Provide the [X, Y] coordinate of the cell's center where the given text is located.  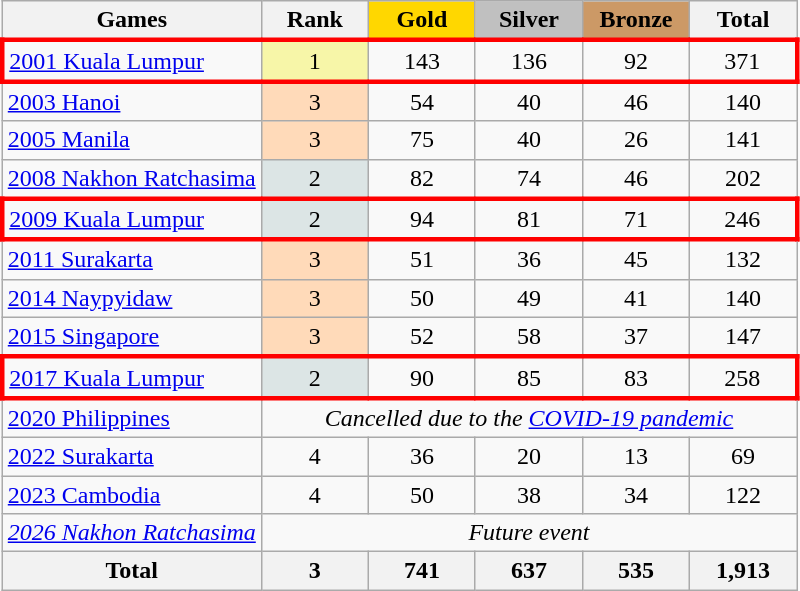
637 [528, 571]
2020 Philippines [132, 418]
2023 Cambodia [132, 495]
2005 Manila [132, 140]
Gold [422, 21]
82 [422, 179]
202 [744, 179]
122 [744, 495]
74 [528, 179]
Silver [528, 21]
94 [422, 220]
371 [744, 60]
13 [636, 456]
92 [636, 60]
Cancelled due to the COVID-19 pandemic [528, 418]
2008 Nakhon Ratchasima [132, 179]
Bronze [636, 21]
45 [636, 260]
2015 Singapore [132, 337]
49 [528, 298]
81 [528, 220]
741 [422, 571]
2026 Nakhon Ratchasima [132, 533]
51 [422, 260]
34 [636, 495]
Rank [314, 21]
Future event [528, 533]
38 [528, 495]
54 [422, 101]
535 [636, 571]
132 [744, 260]
258 [744, 378]
26 [636, 140]
90 [422, 378]
58 [528, 337]
Games [132, 21]
20 [528, 456]
75 [422, 140]
2009 Kuala Lumpur [132, 220]
83 [636, 378]
2003 Hanoi [132, 101]
2017 Kuala Lumpur [132, 378]
71 [636, 220]
1 [314, 60]
147 [744, 337]
136 [528, 60]
141 [744, 140]
41 [636, 298]
37 [636, 337]
52 [422, 337]
2011 Surakarta [132, 260]
2022 Surakarta [132, 456]
2014 Naypyidaw [132, 298]
85 [528, 378]
2001 Kuala Lumpur [132, 60]
143 [422, 60]
1,913 [744, 571]
69 [744, 456]
246 [744, 220]
